Scan for the cell matching the given text and deliver its [x, y] coordinate at center. 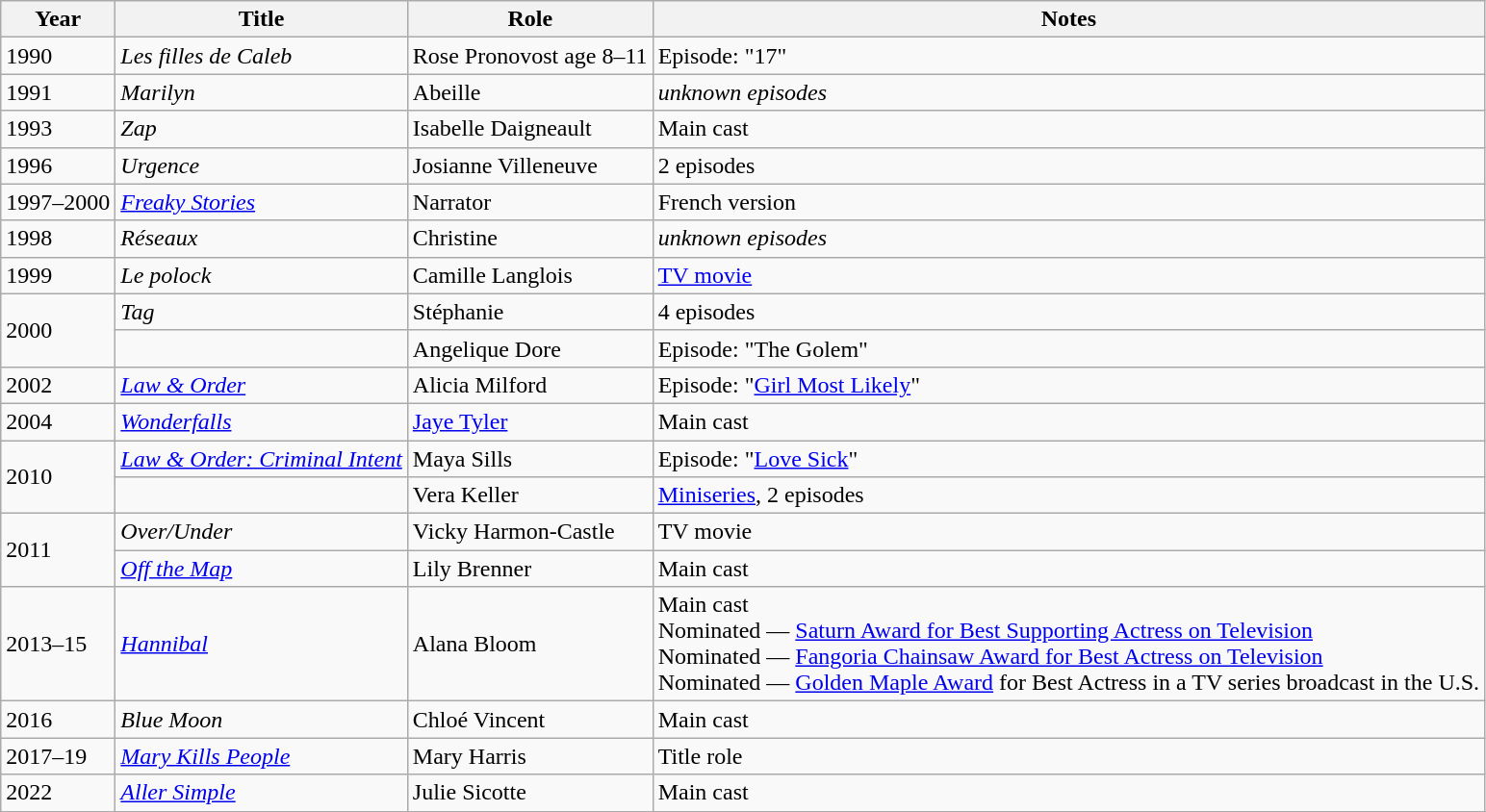
Over/Under [262, 532]
2010 [58, 477]
1991 [58, 92]
Hannibal [262, 645]
Isabelle Daigneault [529, 129]
Tag [262, 312]
Christine [529, 239]
Blue Moon [262, 720]
1990 [58, 56]
1999 [58, 275]
Camille Langlois [529, 275]
Stéphanie [529, 312]
French version [1068, 202]
2022 [58, 793]
2017–19 [58, 756]
Wonderfalls [262, 421]
Title [262, 19]
Mary Harris [529, 756]
Narrator [529, 202]
Title role [1068, 756]
Le polock [262, 275]
Alicia Milford [529, 385]
Vera Keller [529, 495]
Réseaux [262, 239]
1996 [58, 165]
Law & Order [262, 385]
Abeille [529, 92]
Zap [262, 129]
2011 [58, 550]
Episode: "Love Sick" [1068, 459]
Episode: "17" [1068, 56]
Year [58, 19]
Mary Kills People [262, 756]
Josianne Villeneuve [529, 165]
Urgence [262, 165]
Alana Bloom [529, 645]
Episode: "Girl Most Likely" [1068, 385]
2 episodes [1068, 165]
Vicky Harmon-Castle [529, 532]
Les filles de Caleb [262, 56]
2016 [58, 720]
Maya Sills [529, 459]
Marilyn [262, 92]
1997–2000 [58, 202]
Aller Simple [262, 793]
Julie Sicotte [529, 793]
Role [529, 19]
Notes [1068, 19]
2004 [58, 421]
1998 [58, 239]
4 episodes [1068, 312]
2000 [58, 330]
Chloé Vincent [529, 720]
Jaye Tyler [529, 421]
Angelique Dore [529, 348]
2013–15 [58, 645]
Lily Brenner [529, 569]
Freaky Stories [262, 202]
2002 [58, 385]
Off the Map [262, 569]
1993 [58, 129]
Miniseries, 2 episodes [1068, 495]
Law & Order: Criminal Intent [262, 459]
Rose Pronovost age 8–11 [529, 56]
Episode: "The Golem" [1068, 348]
